Find where the given text appears and provide that cell's center as (x, y) coordinate. 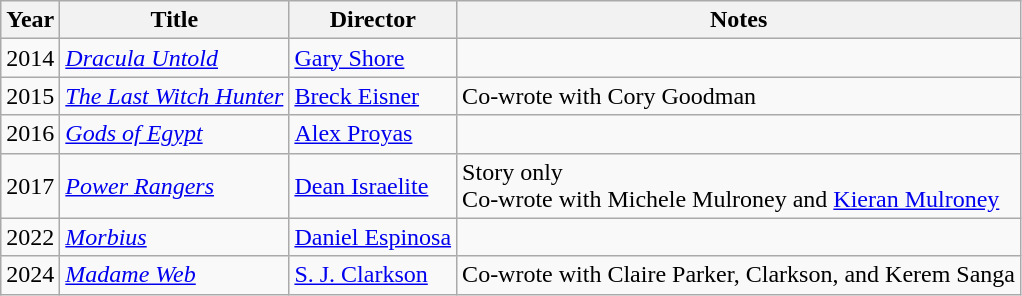
Gary Shore (373, 58)
Story onlyCo-wrote with Michele Mulroney and Kieran Mulroney (739, 186)
Co-wrote with Claire Parker, Clarkson, and Kerem Sanga (739, 275)
2022 (30, 237)
Year (30, 20)
2024 (30, 275)
2016 (30, 134)
Alex Proyas (373, 134)
Power Rangers (174, 186)
Notes (739, 20)
2015 (30, 96)
Director (373, 20)
S. J. Clarkson (373, 275)
Breck Eisner (373, 96)
Co-wrote with Cory Goodman (739, 96)
The Last Witch Hunter (174, 96)
2017 (30, 186)
2014 (30, 58)
Dean Israelite (373, 186)
Daniel Espinosa (373, 237)
Madame Web (174, 275)
Title (174, 20)
Gods of Egypt (174, 134)
Dracula Untold (174, 58)
Morbius (174, 237)
